Pinpoint the cell where the given text exists, returning its [x, y] midpoint coordinate. 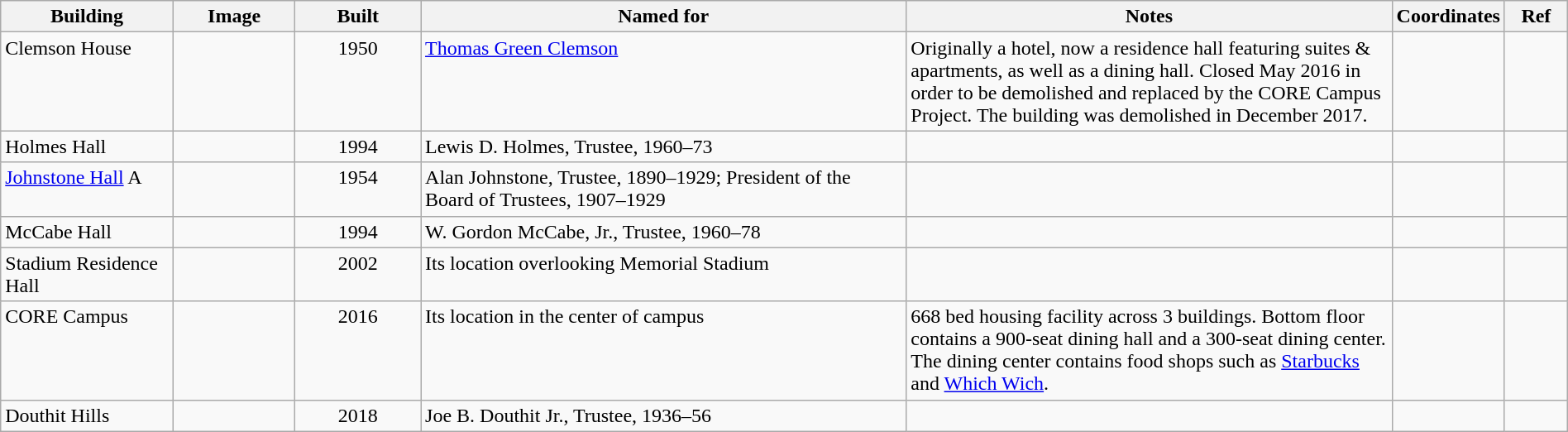
Clemson House [87, 81]
Building [87, 17]
Notes [1150, 17]
McCabe Hall [87, 232]
Coordinates [1448, 17]
1954 [358, 189]
Holmes Hall [87, 146]
Johnstone Hall A [87, 189]
Its location in the center of campus [663, 351]
Douthit Hills [87, 415]
Thomas Green Clemson [663, 81]
CORE Campus [87, 351]
Lewis D. Holmes, Trustee, 1960–73 [663, 146]
W. Gordon McCabe, Jr., Trustee, 1960–78 [663, 232]
1950 [358, 81]
Stadium Residence Hall [87, 275]
Alan Johnstone, Trustee, 1890–1929; President of the Board of Trustees, 1907–1929 [663, 189]
Image [234, 17]
Built [358, 17]
2016 [358, 351]
2018 [358, 415]
Named for [663, 17]
2002 [358, 275]
Ref [1536, 17]
Its location overlooking Memorial Stadium [663, 275]
Joe B. Douthit Jr., Trustee, 1936–56 [663, 415]
